Return the (x, y) coordinate for the center point of the cell that contains the specified text.  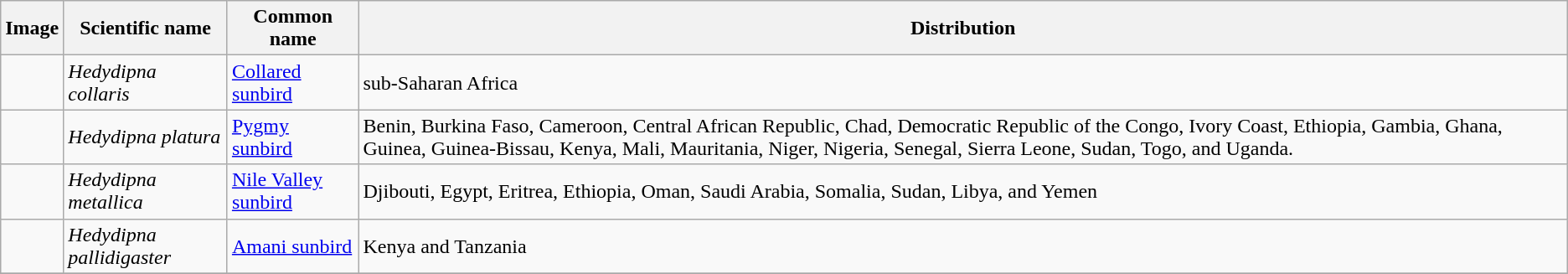
Scientific name (146, 28)
Nile Valley sunbird (293, 191)
Hedydipna collaris (146, 82)
Hedydipna metallica (146, 191)
Hedydipna platura (146, 137)
Pygmy sunbird (293, 137)
Djibouti, Egypt, Eritrea, Ethiopia, Oman, Saudi Arabia, Somalia, Sudan, Libya, and Yemen (963, 191)
Hedydipna pallidigaster (146, 246)
Kenya and Tanzania (963, 246)
Amani sunbird (293, 246)
Image (32, 28)
sub-Saharan Africa (963, 82)
Common name (293, 28)
Distribution (963, 28)
Collared sunbird (293, 82)
